Provide the (X, Y) coordinate of the cell's center where the given text is located.  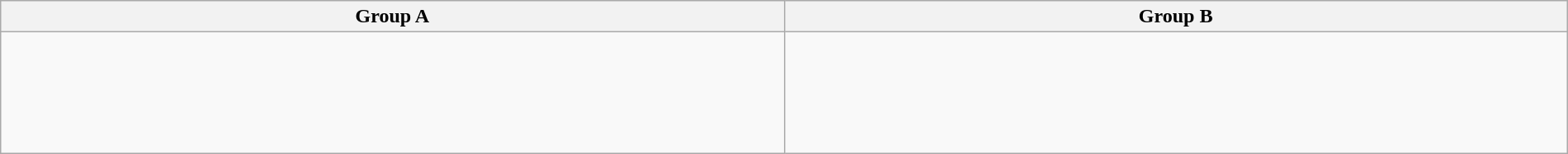
Group A (392, 17)
Group B (1176, 17)
